Find where the given text appears and provide that cell's center as [X, Y] coordinate. 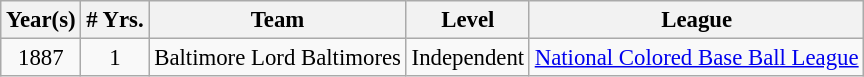
1 [115, 58]
Baltimore Lord Baltimores [278, 58]
# Yrs. [115, 20]
Independent [468, 58]
Year(s) [41, 20]
1887 [41, 58]
Team [278, 20]
National Colored Base Ball League [696, 58]
Level [468, 20]
League [696, 20]
